Capture the cell that displays the provided text and extract its [X, Y] central coordinate. 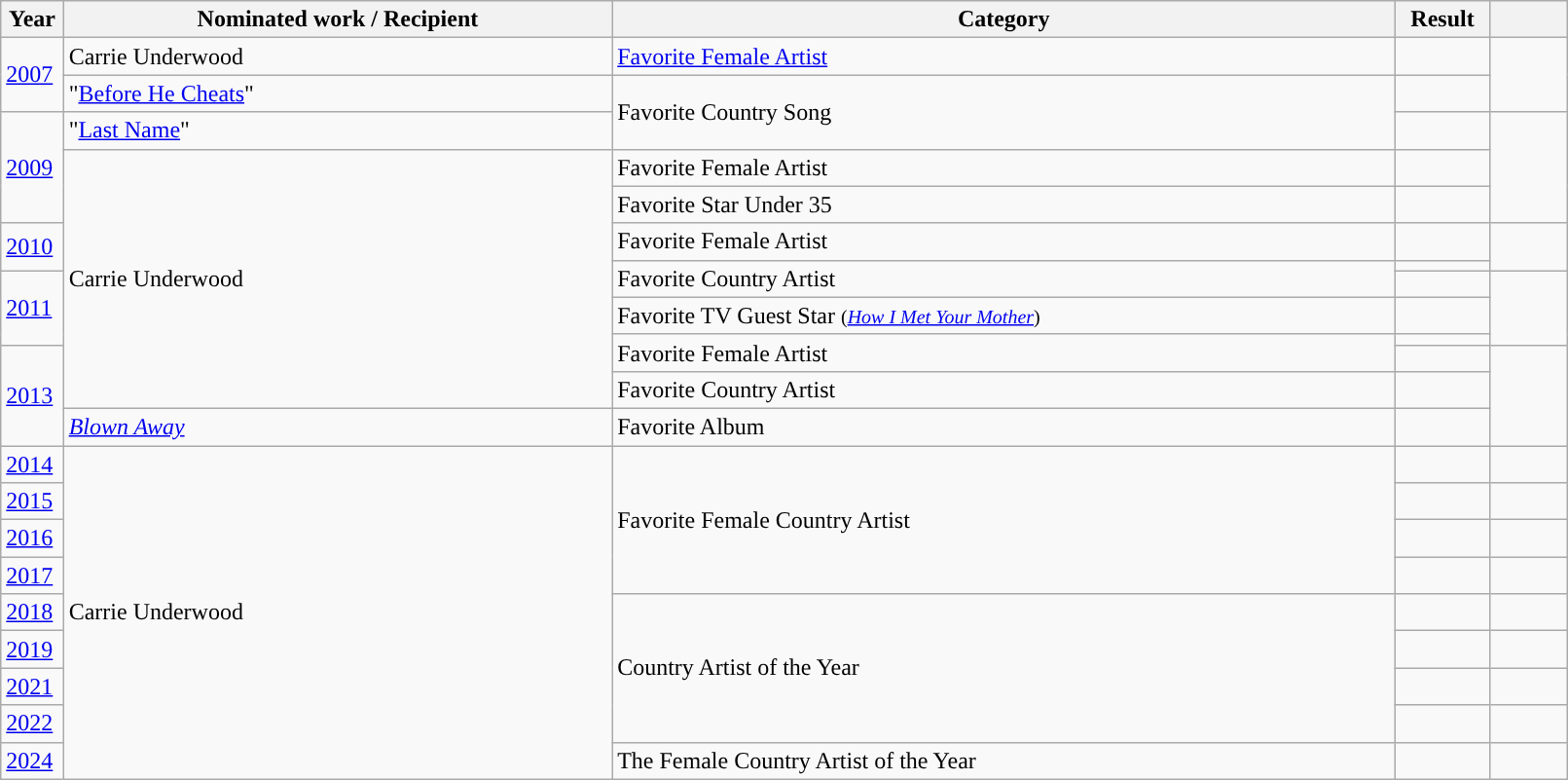
2014 [32, 464]
2022 [32, 724]
2011 [32, 308]
Favorite Album [1004, 427]
Result [1442, 19]
2018 [32, 613]
2017 [32, 576]
2024 [32, 761]
2009 [32, 167]
The Female Country Artist of the Year [1004, 761]
"Last Name" [338, 130]
Year [32, 19]
Favorite Country Song [1004, 112]
Favorite TV Guest Star (How I Met Your Mother) [1004, 316]
2019 [32, 650]
Nominated work / Recipient [338, 19]
2007 [32, 75]
Category [1004, 19]
Favorite Female Country Artist [1004, 520]
Blown Away [338, 427]
Country Artist of the Year [1004, 668]
2021 [32, 687]
2016 [32, 539]
2013 [32, 395]
2010 [32, 247]
Favorite Star Under 35 [1004, 204]
"Before He Cheats" [338, 93]
2015 [32, 501]
